Return (X, Y) of the center of cell containing provided text 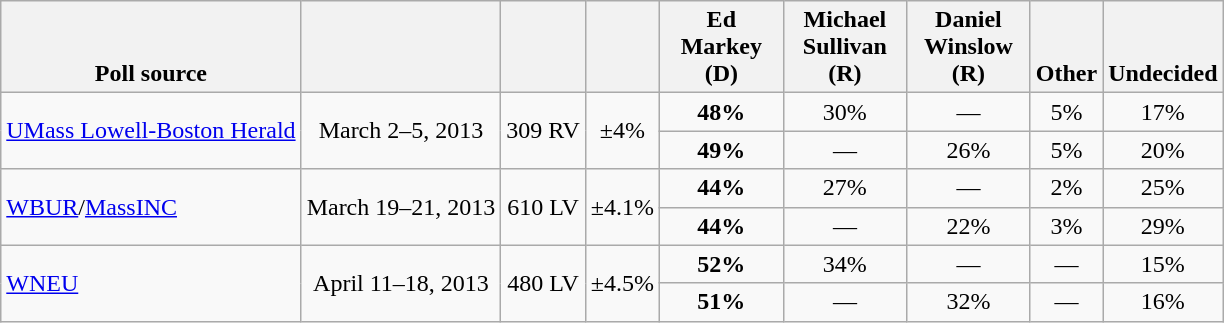
March 2–5, 2013 (401, 131)
DanielWinslow (R) (969, 47)
52% (722, 264)
480 LV (543, 283)
17% (1163, 112)
20% (1163, 150)
MichaelSullivan (R) (845, 47)
49% (722, 150)
15% (1163, 264)
32% (969, 302)
16% (1163, 302)
22% (969, 226)
WBUR/MassINC (151, 207)
March 19–21, 2013 (401, 207)
25% (1163, 188)
±4.5% (622, 283)
34% (845, 264)
610 LV (543, 207)
26% (969, 150)
Undecided (1163, 47)
EdMarkey (D) (722, 47)
27% (845, 188)
±4% (622, 131)
309 RV (543, 131)
UMass Lowell-Boston Herald (151, 131)
30% (845, 112)
48% (722, 112)
3% (1066, 226)
WNEU (151, 283)
Poll source (151, 47)
29% (1163, 226)
2% (1066, 188)
April 11–18, 2013 (401, 283)
Other (1066, 47)
±4.1% (622, 207)
51% (722, 302)
